Find where the given text appears and provide that cell's center as (X, Y) coordinate. 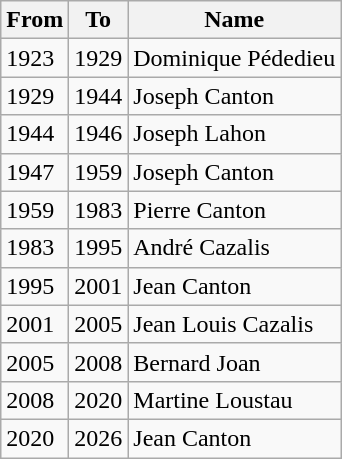
1946 (98, 134)
Jean Louis Cazalis (234, 324)
Joseph Lahon (234, 134)
Dominique Pédedieu (234, 58)
Pierre Canton (234, 210)
André Cazalis (234, 248)
1947 (35, 172)
Name (234, 20)
From (35, 20)
To (98, 20)
1923 (35, 58)
Martine Loustau (234, 400)
Bernard Joan (234, 362)
2026 (98, 438)
